Capture the cell that displays the provided text and extract its (X, Y) central coordinate. 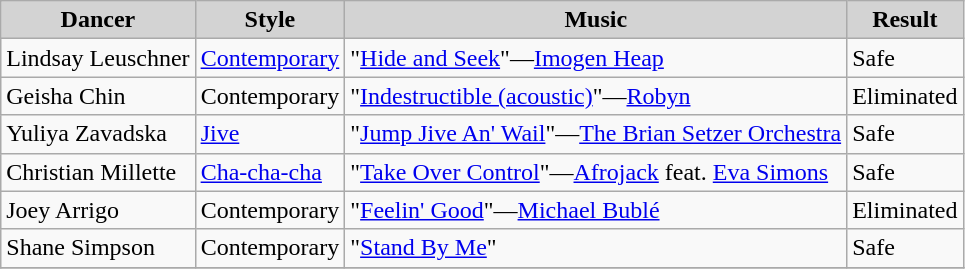
Cha-cha-cha (270, 172)
Dancer (98, 20)
"Jump Jive An' Wail"—The Brian Setzer Orchestra (596, 134)
Joey Arrigo (98, 210)
"Hide and Seek"—Imogen Heap (596, 58)
"Feelin' Good"—Michael Bublé (596, 210)
Yuliya Zavadska (98, 134)
Christian Millette (98, 172)
"Take Over Control"—Afrojack feat. Eva Simons (596, 172)
"Stand By Me" (596, 248)
Jive (270, 134)
Lindsay Leuschner (98, 58)
"Indestructible (acoustic)"—Robyn (596, 96)
Music (596, 20)
Geisha Chin (98, 96)
Shane Simpson (98, 248)
Result (905, 20)
Style (270, 20)
